Extract the (x, y) coordinate from the center of the cell holding the provided text.  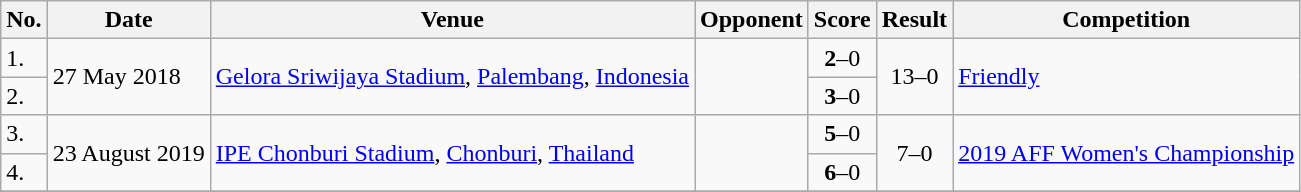
7–0 (914, 153)
Opponent (752, 20)
Result (914, 20)
3. (24, 134)
No. (24, 20)
IPE Chonburi Stadium, Chonburi, Thailand (452, 153)
Competition (1126, 20)
3–0 (842, 96)
Venue (452, 20)
2–0 (842, 58)
6–0 (842, 172)
2019 AFF Women's Championship (1126, 153)
Friendly (1126, 77)
Date (128, 20)
Score (842, 20)
5–0 (842, 134)
1. (24, 58)
4. (24, 172)
2. (24, 96)
27 May 2018 (128, 77)
23 August 2019 (128, 153)
13–0 (914, 77)
Gelora Sriwijaya Stadium, Palembang, Indonesia (452, 77)
